Pinpoint the cell where the given text exists, returning its (x, y) midpoint coordinate. 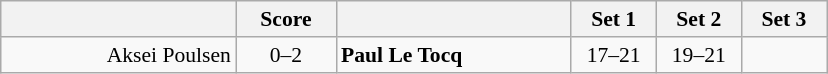
19–21 (698, 55)
Score (286, 19)
Set 3 (784, 19)
Set 2 (698, 19)
17–21 (614, 55)
Aksei Poulsen (118, 55)
Paul Le Tocq (454, 55)
Set 1 (614, 19)
0–2 (286, 55)
